Capture the cell that displays the provided text and extract its [x, y] central coordinate. 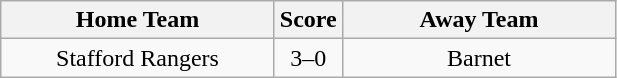
Home Team [138, 20]
Barnet [479, 58]
Stafford Rangers [138, 58]
3–0 [308, 58]
Score [308, 20]
Away Team [479, 20]
